Locate the cell with the specified text and output its (X, Y) center coordinate. 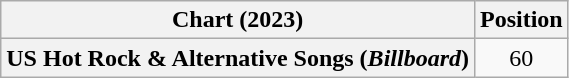
Chart (2023) (238, 20)
60 (521, 58)
Position (521, 20)
US Hot Rock & Alternative Songs (Billboard) (238, 58)
